For the text-containing cell, return its midpoint in (X, Y) coordinate format. 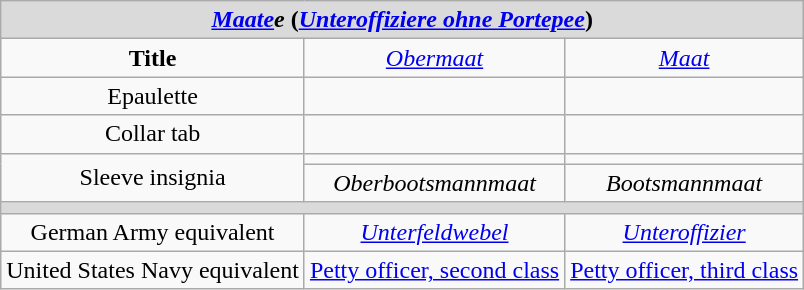
Petty officer, third class (684, 270)
Sleeve insignia (153, 178)
Obermaat (434, 58)
Epaulette (153, 96)
Title (153, 58)
German Army equivalent (153, 232)
Oberbootsmannmaat (434, 183)
Unterfeldwebel (434, 232)
Maatee (Unteroffiziere ohne Portepee) (402, 20)
Petty officer, second class (434, 270)
Bootsmannmaat (684, 183)
United States Navy equivalent (153, 270)
Maat (684, 58)
Collar tab (153, 134)
Unteroffizier (684, 232)
